Detect which cell encompasses the target text, then output its [x, y] center coordinate. 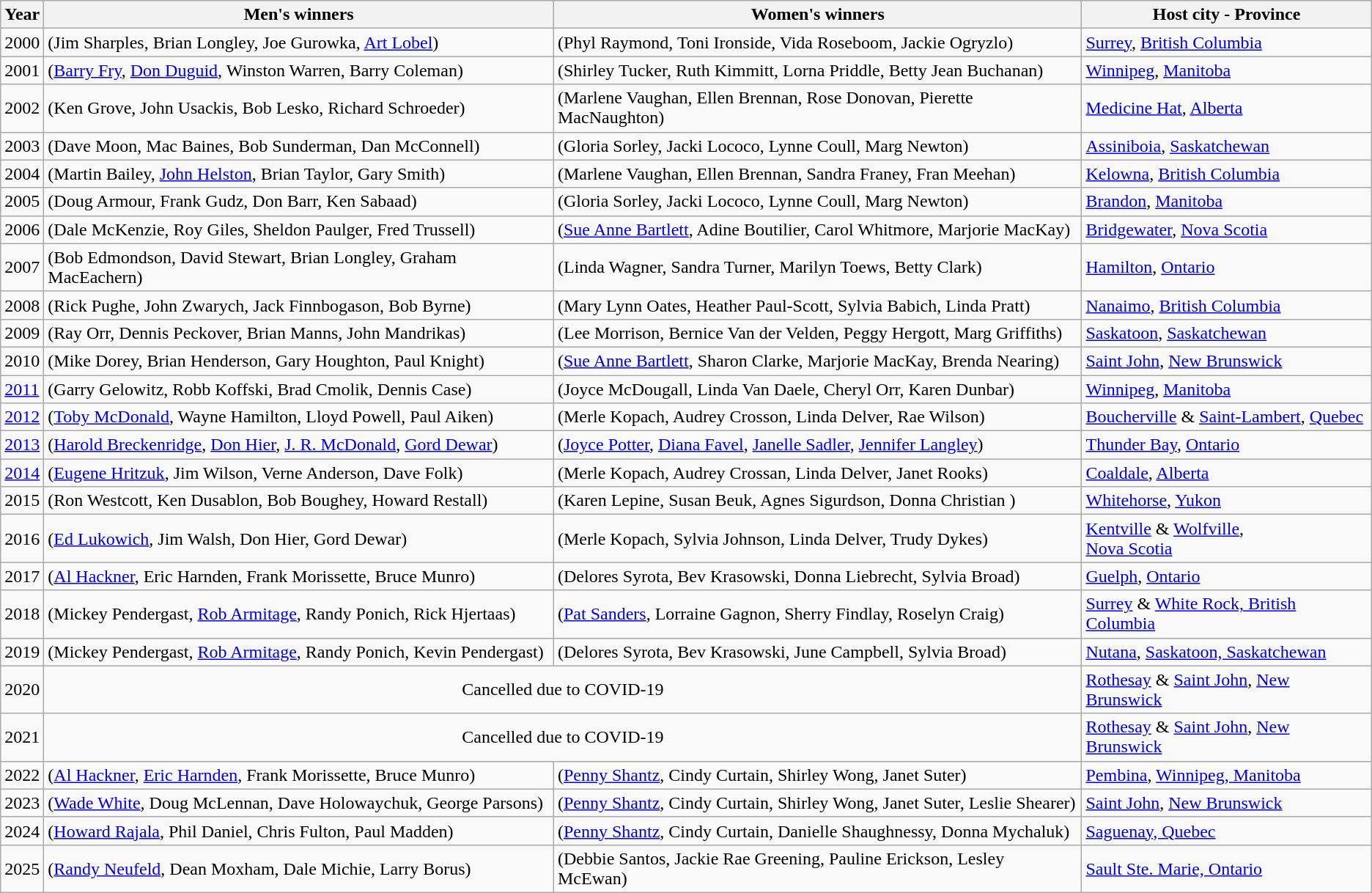
2002 [22, 109]
(Penny Shantz, Cindy Curtain, Danielle Shaughnessy, Donna Mychaluk) [817, 831]
2003 [22, 146]
(Randy Neufeld, Dean Moxham, Dale Michie, Larry Borus) [299, 868]
(Marlene Vaughan, Ellen Brennan, Rose Donovan, Pierette MacNaughton) [817, 109]
2010 [22, 361]
Surrey & White Rock, British Columbia [1227, 614]
(Martin Bailey, John Helston, Brian Taylor, Gary Smith) [299, 174]
(Mary Lynn Oates, Heather Paul-Scott, Sylvia Babich, Linda Pratt) [817, 305]
2000 [22, 43]
Nutana, Saskatoon, Saskatchewan [1227, 652]
(Lee Morrison, Bernice Van der Velden, Peggy Hergott, Marg Griffiths) [817, 333]
2008 [22, 305]
(Joyce McDougall, Linda Van Daele, Cheryl Orr, Karen Dunbar) [817, 389]
(Marlene Vaughan, Ellen Brennan, Sandra Franey, Fran Meehan) [817, 174]
(Ray Orr, Dennis Peckover, Brian Manns, John Mandrikas) [299, 333]
(Phyl Raymond, Toni Ironside, Vida Roseboom, Jackie Ogryzlo) [817, 43]
2006 [22, 229]
(Sue Anne Bartlett, Sharon Clarke, Marjorie MacKay, Brenda Nearing) [817, 361]
Boucherville & Saint-Lambert, Quebec [1227, 417]
(Delores Syrota, Bev Krasowski, June Campbell, Sylvia Broad) [817, 652]
Bridgewater, Nova Scotia [1227, 229]
Kelowna, British Columbia [1227, 174]
Thunder Bay, Ontario [1227, 445]
Medicine Hat, Alberta [1227, 109]
2009 [22, 333]
(Pat Sanders, Lorraine Gagnon, Sherry Findlay, Roselyn Craig) [817, 614]
Surrey, British Columbia [1227, 43]
Year [22, 15]
2024 [22, 831]
2013 [22, 445]
Guelph, Ontario [1227, 576]
2011 [22, 389]
(Rick Pughe, John Zwarych, Jack Finnbogason, Bob Byrne) [299, 305]
Saskatoon, Saskatchewan [1227, 333]
(Doug Armour, Frank Gudz, Don Barr, Ken Sabaad) [299, 202]
(Bob Edmondson, David Stewart, Brian Longley, Graham MacEachern) [299, 267]
2019 [22, 652]
(Mike Dorey, Brian Henderson, Gary Houghton, Paul Knight) [299, 361]
(Mickey Pendergast, Rob Armitage, Randy Ponich, Kevin Pendergast) [299, 652]
2025 [22, 868]
2018 [22, 614]
(Debbie Santos, Jackie Rae Greening, Pauline Erickson, Lesley McEwan) [817, 868]
(Wade White, Doug McLennan, Dave Holowaychuk, George Parsons) [299, 803]
(Eugene Hritzuk, Jim Wilson, Verne Anderson, Dave Folk) [299, 473]
(Penny Shantz, Cindy Curtain, Shirley Wong, Janet Suter) [817, 775]
Brandon, Manitoba [1227, 202]
2014 [22, 473]
Women's winners [817, 15]
Assiniboia, Saskatchewan [1227, 146]
(Howard Rajala, Phil Daniel, Chris Fulton, Paul Madden) [299, 831]
2017 [22, 576]
(Mickey Pendergast, Rob Armitage, Randy Ponich, Rick Hjertaas) [299, 614]
Coaldale, Alberta [1227, 473]
(Karen Lepine, Susan Beuk, Agnes Sigurdson, Donna Christian ) [817, 501]
(Harold Breckenridge, Don Hier, J. R. McDonald, Gord Dewar) [299, 445]
(Garry Gelowitz, Robb Koffski, Brad Cmolik, Dennis Case) [299, 389]
Sault Ste. Marie, Ontario [1227, 868]
Hamilton, Ontario [1227, 267]
2016 [22, 538]
(Merle Kopach, Audrey Crossan, Linda Delver, Janet Rooks) [817, 473]
(Merle Kopach, Sylvia Johnson, Linda Delver, Trudy Dykes) [817, 538]
2012 [22, 417]
(Sue Anne Bartlett, Adine Boutilier, Carol Whitmore, Marjorie MacKay) [817, 229]
(Jim Sharples, Brian Longley, Joe Gurowka, Art Lobel) [299, 43]
Whitehorse, Yukon [1227, 501]
Men's winners [299, 15]
(Toby McDonald, Wayne Hamilton, Lloyd Powell, Paul Aiken) [299, 417]
2020 [22, 689]
(Penny Shantz, Cindy Curtain, Shirley Wong, Janet Suter, Leslie Shearer) [817, 803]
(Ron Westcott, Ken Dusablon, Bob Boughey, Howard Restall) [299, 501]
(Shirley Tucker, Ruth Kimmitt, Lorna Priddle, Betty Jean Buchanan) [817, 70]
Saguenay, Quebec [1227, 831]
2007 [22, 267]
(Dave Moon, Mac Baines, Bob Sunderman, Dan McConnell) [299, 146]
(Ken Grove, John Usackis, Bob Lesko, Richard Schroeder) [299, 109]
2004 [22, 174]
2021 [22, 738]
(Delores Syrota, Bev Krasowski, Donna Liebrecht, Sylvia Broad) [817, 576]
(Dale McKenzie, Roy Giles, Sheldon Paulger, Fred Trussell) [299, 229]
Nanaimo, British Columbia [1227, 305]
(Joyce Potter, Diana Favel, Janelle Sadler, Jennifer Langley) [817, 445]
(Linda Wagner, Sandra Turner, Marilyn Toews, Betty Clark) [817, 267]
2015 [22, 501]
2023 [22, 803]
(Merle Kopach, Audrey Crosson, Linda Delver, Rae Wilson) [817, 417]
(Ed Lukowich, Jim Walsh, Don Hier, Gord Dewar) [299, 538]
Pembina, Winnipeg, Manitoba [1227, 775]
(Barry Fry, Don Duguid, Winston Warren, Barry Coleman) [299, 70]
2001 [22, 70]
2005 [22, 202]
Kentville & Wolfville,Nova Scotia [1227, 538]
Host city - Province [1227, 15]
2022 [22, 775]
